Provide the [x, y] coordinate of the cell's center where the given text is located.  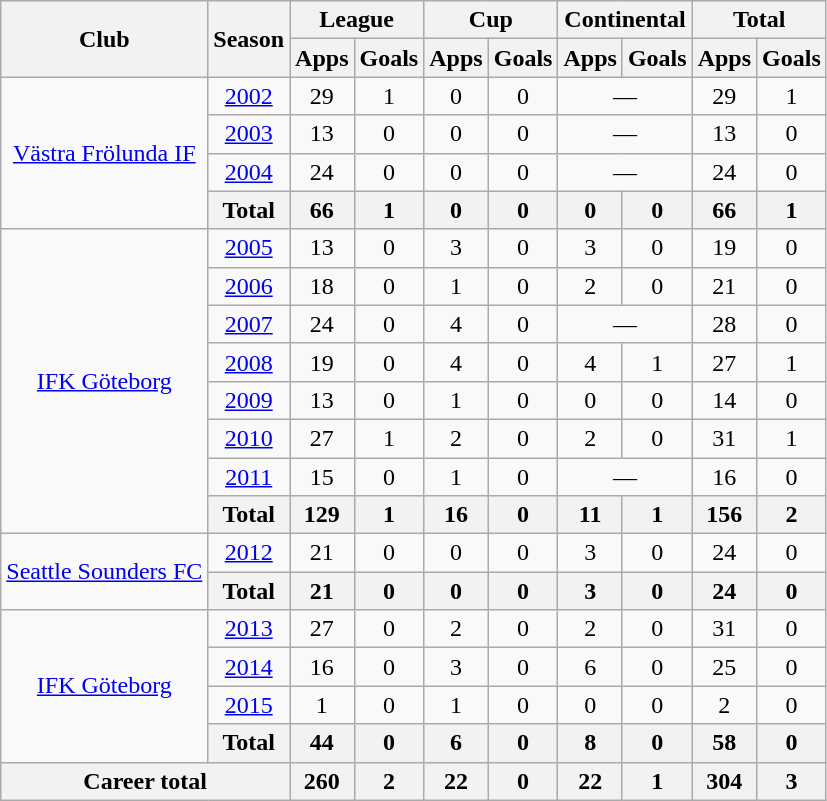
304 [724, 781]
58 [724, 743]
2015 [249, 705]
44 [322, 743]
25 [724, 667]
2014 [249, 667]
156 [724, 515]
2003 [249, 134]
2004 [249, 172]
260 [322, 781]
Cup [491, 20]
Season [249, 39]
2008 [249, 362]
2006 [249, 286]
14 [724, 400]
2002 [249, 96]
Career total [146, 781]
Västra Frölunda IF [104, 153]
Continental [625, 20]
8 [590, 743]
2011 [249, 477]
2009 [249, 400]
2005 [249, 248]
League [357, 20]
Seattle Sounders FC [104, 572]
2010 [249, 438]
2007 [249, 324]
129 [322, 515]
2012 [249, 553]
Club [104, 39]
15 [322, 477]
28 [724, 324]
11 [590, 515]
18 [322, 286]
2013 [249, 629]
